Identify which cell holds the provided text, then report its [x, y] central coordinate. 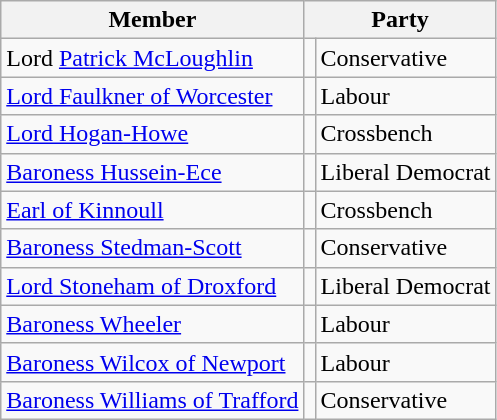
Baroness Williams of Trafford [152, 400]
Lord Hogan-Howe [152, 134]
Earl of Kinnoull [152, 210]
Baroness Wilcox of Newport [152, 362]
Lord Stoneham of Droxford [152, 286]
Lord Faulkner of Worcester [152, 96]
Party [400, 20]
Baroness Wheeler [152, 324]
Baroness Hussein-Ece [152, 172]
Lord Patrick McLoughlin [152, 58]
Baroness Stedman-Scott [152, 248]
Member [152, 20]
